Pinpoint the cell where the given text exists, returning its (x, y) midpoint coordinate. 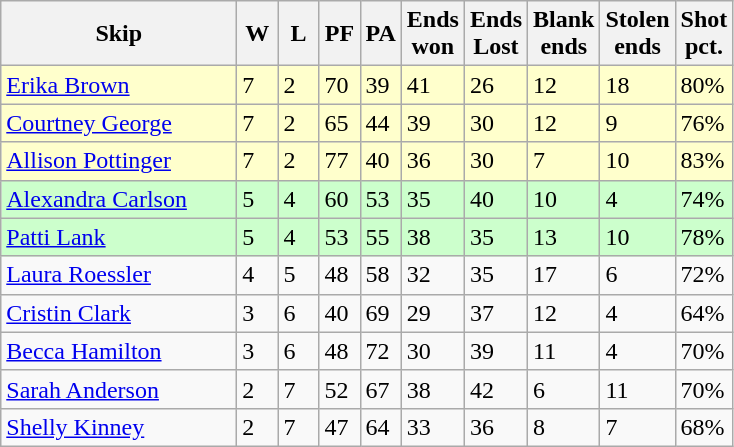
PF (340, 34)
42 (496, 389)
Courtney George (119, 123)
Laura Roessler (119, 275)
68% (704, 427)
Patti Lank (119, 237)
Erika Brown (119, 85)
Shot pct. (704, 34)
Blank ends (564, 34)
Allison Pottinger (119, 161)
Cristin Clark (119, 313)
78% (704, 237)
29 (432, 313)
58 (380, 275)
Skip (119, 34)
41 (432, 85)
72 (380, 351)
33 (432, 427)
Becca Hamilton (119, 351)
W (258, 34)
83% (704, 161)
Sarah Anderson (119, 389)
70 (340, 85)
Ends won (432, 34)
Stolen ends (638, 34)
17 (564, 275)
77 (340, 161)
76% (704, 123)
52 (340, 389)
72% (704, 275)
Shelly Kinney (119, 427)
74% (704, 199)
Ends Lost (496, 34)
13 (564, 237)
18 (638, 85)
37 (496, 313)
44 (380, 123)
69 (380, 313)
65 (340, 123)
64 (380, 427)
PA (380, 34)
8 (564, 427)
80% (704, 85)
67 (380, 389)
32 (432, 275)
26 (496, 85)
L (298, 34)
47 (340, 427)
9 (638, 123)
55 (380, 237)
Alexandra Carlson (119, 199)
60 (340, 199)
64% (704, 313)
